For the text-containing cell, return its midpoint in (X, Y) coordinate format. 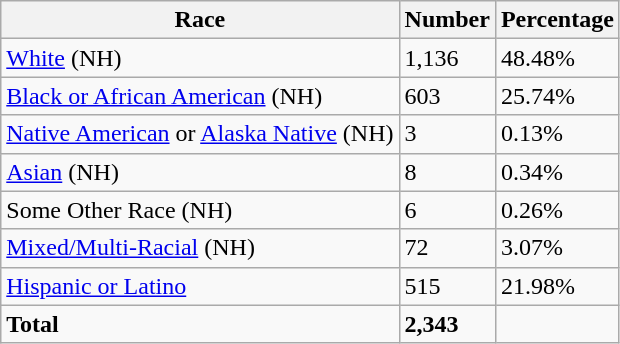
25.74% (557, 96)
6 (447, 210)
1,136 (447, 58)
8 (447, 172)
0.34% (557, 172)
603 (447, 96)
2,343 (447, 324)
515 (447, 286)
Mixed/Multi-Racial (NH) (200, 248)
0.13% (557, 134)
Number (447, 20)
Total (200, 324)
Hispanic or Latino (200, 286)
21.98% (557, 286)
72 (447, 248)
Some Other Race (NH) (200, 210)
3 (447, 134)
48.48% (557, 58)
White (NH) (200, 58)
0.26% (557, 210)
Native American or Alaska Native (NH) (200, 134)
Percentage (557, 20)
Race (200, 20)
3.07% (557, 248)
Black or African American (NH) (200, 96)
Asian (NH) (200, 172)
